Capture the cell that displays the provided text and extract its (X, Y) central coordinate. 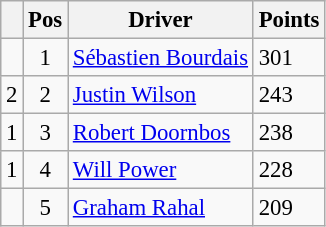
Robert Doornbos (161, 133)
301 (288, 58)
Driver (161, 20)
228 (288, 170)
5 (46, 208)
4 (46, 170)
Sébastien Bourdais (161, 58)
Pos (46, 20)
238 (288, 133)
Points (288, 20)
243 (288, 95)
Will Power (161, 170)
3 (46, 133)
Justin Wilson (161, 95)
209 (288, 208)
Graham Rahal (161, 208)
